From the cell containing the given text, extract its center point as [x, y] coordinate. 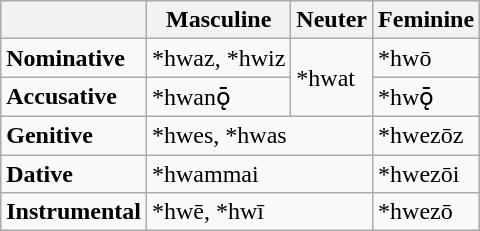
*hwat [332, 78]
*hwammai [259, 173]
*hwǭ [426, 97]
Neuter [332, 20]
*hwanǭ [218, 97]
*hwē, *hwī [259, 212]
Nominative [74, 58]
*hwaz, *hwiz [218, 58]
*hwezō [426, 212]
Feminine [426, 20]
*hwezōz [426, 135]
Genitive [74, 135]
Dative [74, 173]
*hwes, *hwas [259, 135]
Masculine [218, 20]
Instrumental [74, 212]
*hwō [426, 58]
Accusative [74, 97]
*hwezōi [426, 173]
